Pinpoint the cell where the given text exists, returning its (X, Y) midpoint coordinate. 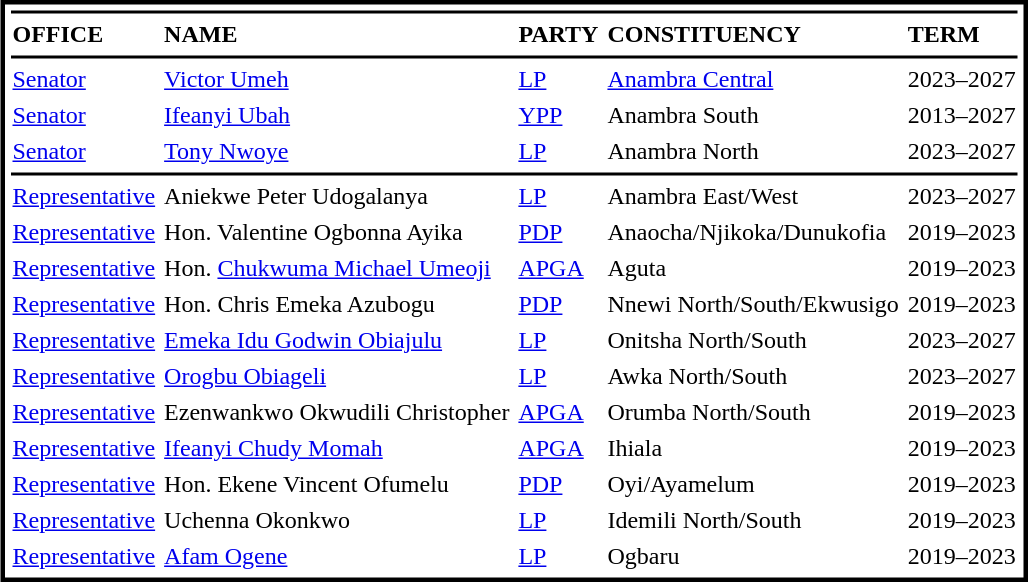
Idemili North/South (753, 521)
Ifeanyi Chudy Momah (337, 449)
Anambra South (753, 115)
Aniekwe Peter Udogalanya (337, 197)
Anaocha/Njikoka/Dunukofia (753, 233)
Emeka Idu Godwin Obiajulu (337, 341)
Hon. Chukwuma Michael Umeoji (337, 269)
OFFICE (84, 35)
PARTY (558, 35)
TERM (962, 35)
Ezenwankwo Okwudili Christopher (337, 413)
Hon. Ekene Vincent Ofumelu (337, 485)
YPP (558, 115)
Ihiala (753, 449)
2013–2027 (962, 115)
Afam Ogene (337, 557)
Ogbaru (753, 557)
Hon. Valentine Ogbonna Ayika (337, 233)
Anambra Central (753, 79)
Orumba North/South (753, 413)
Hon. Chris Emeka Azubogu (337, 305)
CONSTITUENCY (753, 35)
Orogbu Obiageli (337, 377)
Awka North/South (753, 377)
Nnewi North/South/Ekwusigo (753, 305)
Oyi/Ayamelum (753, 485)
NAME (337, 35)
Aguta (753, 269)
Uchenna Okonkwo (337, 521)
Ifeanyi Ubah (337, 115)
Onitsha North/South (753, 341)
Anambra North (753, 151)
Tony Nwoye (337, 151)
Anambra East/West (753, 197)
Victor Umeh (337, 79)
